Detect which cell encompasses the target text, then output its (X, Y) center coordinate. 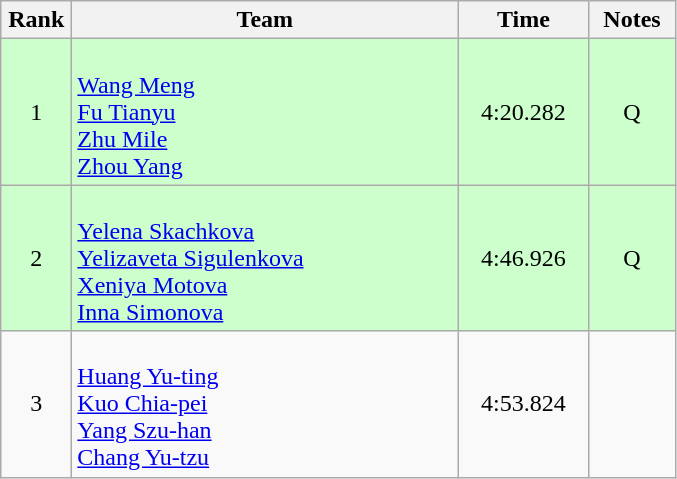
4:53.824 (524, 404)
Time (524, 20)
4:20.282 (524, 112)
2 (36, 258)
Huang Yu-tingKuo Chia-peiYang Szu-hanChang Yu-tzu (265, 404)
Notes (632, 20)
4:46.926 (524, 258)
3 (36, 404)
1 (36, 112)
Wang MengFu TianyuZhu MileZhou Yang (265, 112)
Yelena SkachkovaYelizaveta SigulenkovaXeniya MotovaInna Simonova (265, 258)
Rank (36, 20)
Team (265, 20)
